Return the [X, Y] coordinate for the center point of the cell that contains the specified text.  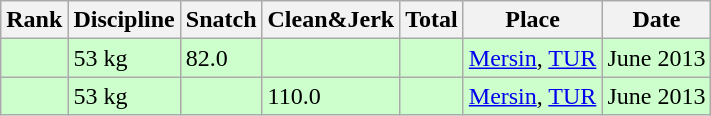
Clean&Jerk [331, 20]
Total [432, 20]
Snatch [221, 20]
82.0 [221, 58]
Discipline [124, 20]
Rank [34, 20]
110.0 [331, 96]
Date [656, 20]
Place [532, 20]
